Return the [X, Y] coordinate for the center point of the cell that contains the specified text.  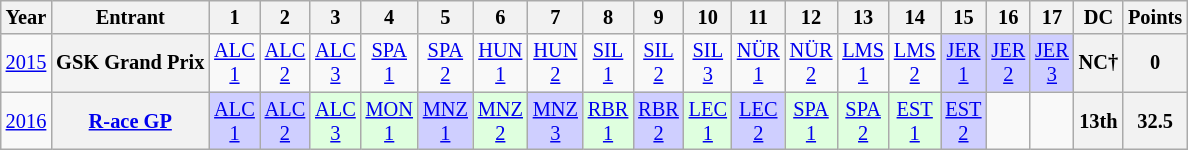
NÜR1 [758, 63]
4 [390, 17]
HUN1 [500, 63]
NC† [1098, 63]
Points [1155, 17]
16 [1008, 17]
Entrant [130, 17]
13 [863, 17]
MNZ3 [556, 121]
MNZ1 [446, 121]
R-ace GP [130, 121]
14 [915, 17]
15 [963, 17]
13th [1098, 121]
RBR2 [658, 121]
2 [285, 17]
DC [1098, 17]
RBR1 [608, 121]
7 [556, 17]
5 [446, 17]
EST1 [915, 121]
Year [26, 17]
HUN2 [556, 63]
6 [500, 17]
MNZ2 [500, 121]
SIL2 [658, 63]
12 [812, 17]
LMS1 [863, 63]
LMS2 [915, 63]
9 [658, 17]
8 [608, 17]
EST2 [963, 121]
3 [335, 17]
JER2 [1008, 63]
SIL1 [608, 63]
32.5 [1155, 121]
0 [1155, 63]
17 [1052, 17]
11 [758, 17]
1 [234, 17]
LEC1 [708, 121]
JER3 [1052, 63]
2016 [26, 121]
SIL3 [708, 63]
MON1 [390, 121]
10 [708, 17]
JER1 [963, 63]
LEC2 [758, 121]
NÜR2 [812, 63]
GSK Grand Prix [130, 63]
2015 [26, 63]
